Determine the (X, Y) coordinate at the center of the cell enclosing the given text.  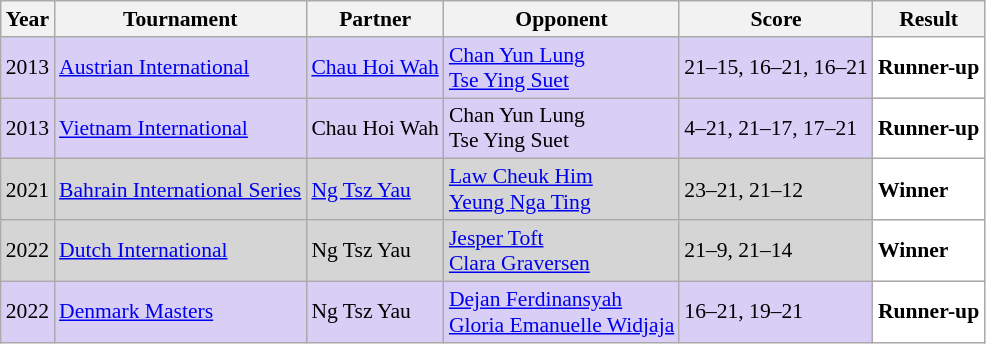
Year (28, 19)
Denmark Masters (180, 312)
16–21, 19–21 (776, 312)
Result (928, 19)
Opponent (562, 19)
Jesper Toft Clara Graversen (562, 250)
21–9, 21–14 (776, 250)
Score (776, 19)
Tournament (180, 19)
Partner (375, 19)
Law Cheuk Him Yeung Nga Ting (562, 190)
23–21, 21–12 (776, 190)
21–15, 16–21, 16–21 (776, 68)
Vietnam International (180, 128)
Austrian International (180, 68)
Bahrain International Series (180, 190)
Dutch International (180, 250)
Dejan Ferdinansyah Gloria Emanuelle Widjaja (562, 312)
2021 (28, 190)
4–21, 21–17, 17–21 (776, 128)
